Extract the (X, Y) coordinate from the center of the cell holding the provided text.  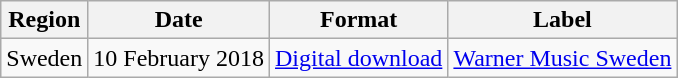
10 February 2018 (179, 58)
Region (44, 20)
Format (359, 20)
Date (179, 20)
Warner Music Sweden (562, 58)
Sweden (44, 58)
Digital download (359, 58)
Label (562, 20)
